Determine the [X, Y] coordinate at the center of the cell enclosing the given text.  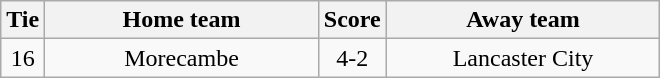
Home team [182, 20]
Lancaster City [523, 58]
16 [23, 58]
4-2 [352, 58]
Away team [523, 20]
Tie [23, 20]
Score [352, 20]
Morecambe [182, 58]
